Extract the [x, y] coordinate from the center of the cell holding the provided text.  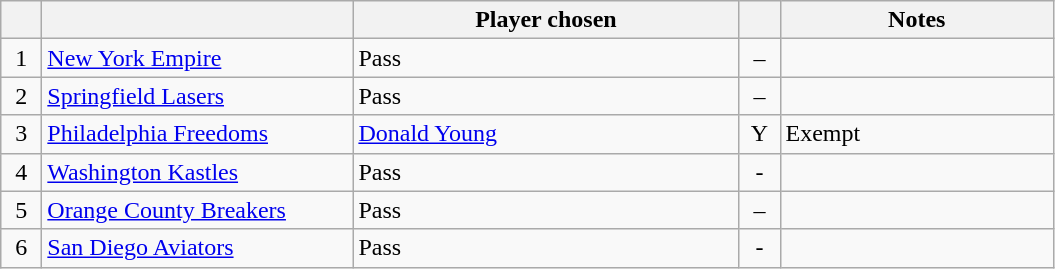
Player chosen [546, 20]
New York Empire [198, 58]
Donald Young [546, 134]
2 [22, 96]
Springfield Lasers [198, 96]
4 [22, 172]
Y [760, 134]
Notes [917, 20]
Exempt [917, 134]
3 [22, 134]
5 [22, 210]
Washington Kastles [198, 172]
San Diego Aviators [198, 248]
1 [22, 58]
Philadelphia Freedoms [198, 134]
6 [22, 248]
Orange County Breakers [198, 210]
